Locate the cell with the specified text and output its [x, y] center coordinate. 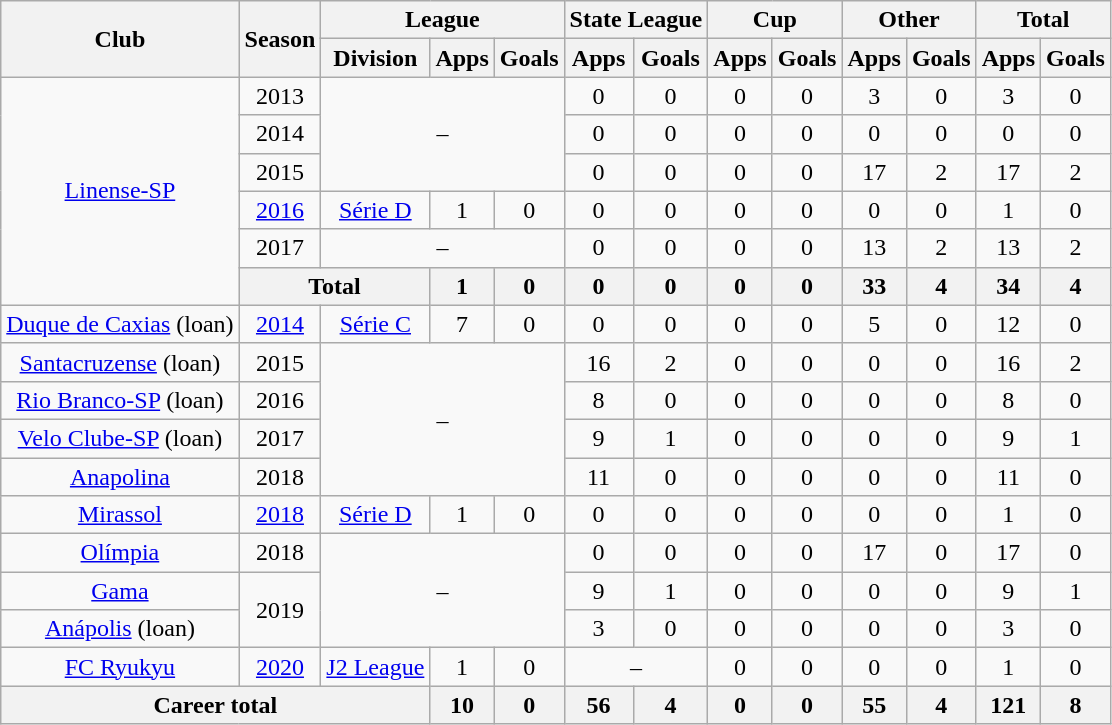
10 [462, 705]
FC Ryukyu [120, 667]
Career total [216, 705]
2020 [280, 667]
34 [1008, 286]
Duque de Caxias (loan) [120, 324]
Season [280, 39]
2013 [280, 96]
Velo Clube-SP (loan) [120, 438]
Cup [775, 20]
Linense-SP [120, 191]
Anapolina [120, 477]
Rio Branco-SP (loan) [120, 400]
Anápolis (loan) [120, 629]
Club [120, 39]
Mirassol [120, 515]
Gama [120, 591]
5 [874, 324]
J2 League [376, 667]
121 [1008, 705]
7 [462, 324]
Série C [376, 324]
League [442, 20]
State League [636, 20]
12 [1008, 324]
Division [376, 58]
2019 [280, 610]
55 [874, 705]
Santacruzense (loan) [120, 362]
Other [909, 20]
Olímpia [120, 553]
56 [598, 705]
33 [874, 286]
